Search for the cell housing the specified text and yield its [x, y] center coordinate. 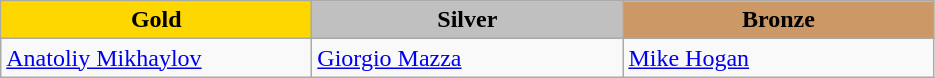
Anatoliy Mikhaylov [156, 58]
Giorgio Mazza [468, 58]
Mike Hogan [778, 58]
Gold [156, 20]
Silver [468, 20]
Bronze [778, 20]
